Return the (x, y) coordinate for the center point of the cell that contains the specified text.  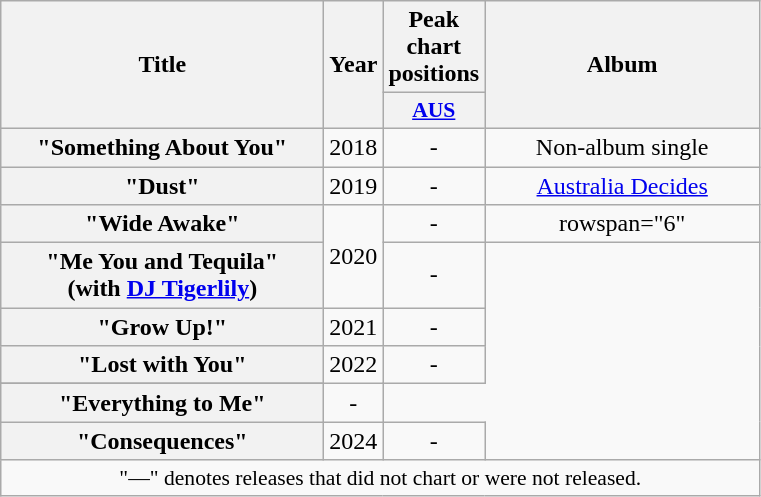
rowspan="6" (622, 224)
2022 (354, 365)
AUS (434, 111)
Year (354, 65)
"Something About You" (162, 147)
Album (622, 65)
"Me You and Tequila" (with DJ Tigerlily) (162, 276)
"—" denotes releases that did not chart or were not released. (380, 478)
Peak chart positions (434, 47)
"Wide Awake" (162, 224)
Title (162, 65)
2024 (354, 441)
2019 (354, 185)
Australia Decides (622, 185)
"Lost with You" (162, 365)
"Dust" (162, 185)
2018 (354, 147)
"Grow Up!" (162, 327)
"Everything to Me" (162, 403)
2020 (354, 256)
"Consequences" (162, 441)
Non-album single (622, 147)
2021 (354, 327)
